Locate the cell with the specified text and output its (x, y) center coordinate. 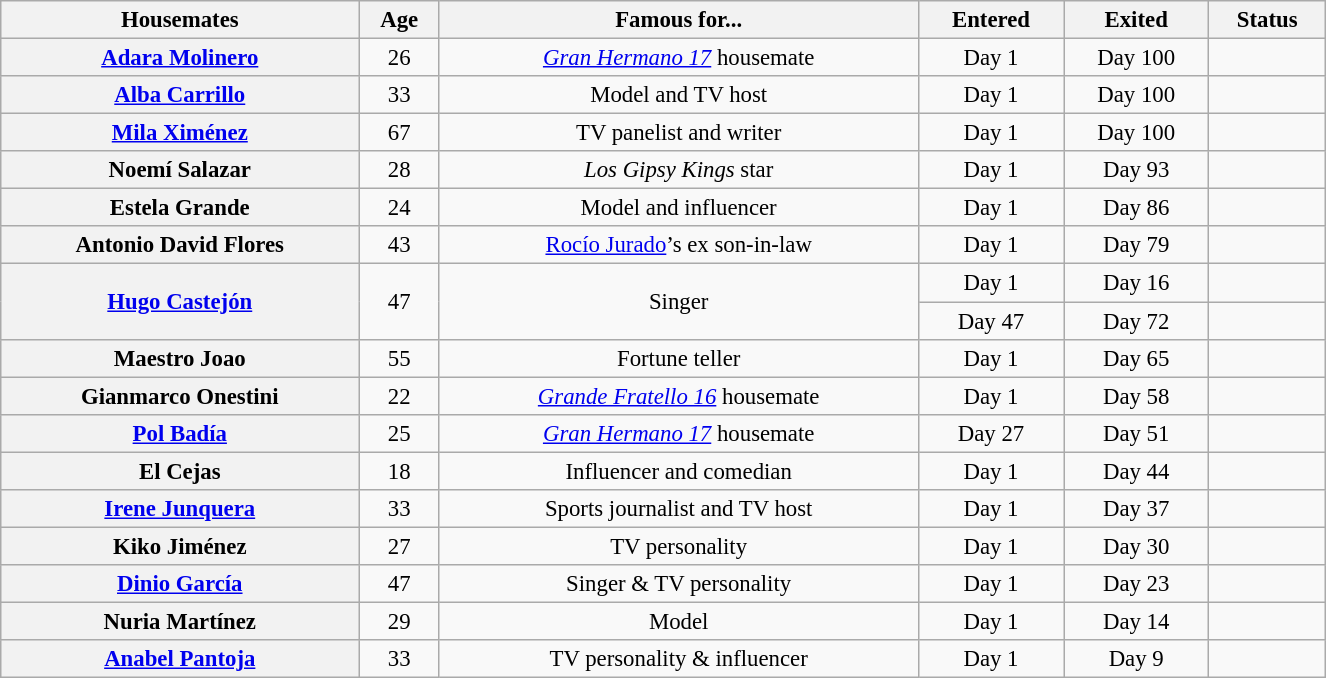
Nuria Martínez (180, 621)
Alba Carrillo (180, 95)
Kiko Jiménez (180, 546)
28 (399, 170)
Famous for... (678, 20)
Maestro Joao (180, 358)
18 (399, 471)
Day 44 (1136, 471)
Anabel Pantoja (180, 659)
26 (399, 57)
Model and influencer (678, 208)
Pol Badía (180, 433)
Dinio García (180, 584)
25 (399, 433)
Fortune teller (678, 358)
Day 14 (1136, 621)
El Cejas (180, 471)
Day 27 (990, 433)
55 (399, 358)
Grande Fratello 16 housemate (678, 396)
Day 93 (1136, 170)
Irene Junquera (180, 508)
Mila Ximénez (180, 133)
Estela Grande (180, 208)
Day 51 (1136, 433)
Day 58 (1136, 396)
Entered (990, 20)
Model and TV host (678, 95)
Day 23 (1136, 584)
Model (678, 621)
Influencer and comedian (678, 471)
43 (399, 245)
Antonio David Flores (180, 245)
Day 72 (1136, 321)
Day 47 (990, 321)
TV personality (678, 546)
Day 9 (1136, 659)
22 (399, 396)
Gianmarco Onestini (180, 396)
Sports journalist and TV host (678, 508)
Rocío Jurado’s ex son-in-law (678, 245)
27 (399, 546)
Exited (1136, 20)
Adara Molinero (180, 57)
Day 79 (1136, 245)
Housemates (180, 20)
Los Gipsy Kings star (678, 170)
Day 37 (1136, 508)
Age (399, 20)
Singer (678, 302)
Day 16 (1136, 283)
24 (399, 208)
Status (1268, 20)
29 (399, 621)
Day 65 (1136, 358)
Singer & TV personality (678, 584)
Day 86 (1136, 208)
Day 30 (1136, 546)
TV panelist and writer (678, 133)
67 (399, 133)
Noemí Salazar (180, 170)
Hugo Castejón (180, 302)
TV personality & influencer (678, 659)
